Return (X, Y) of the center of cell containing provided text 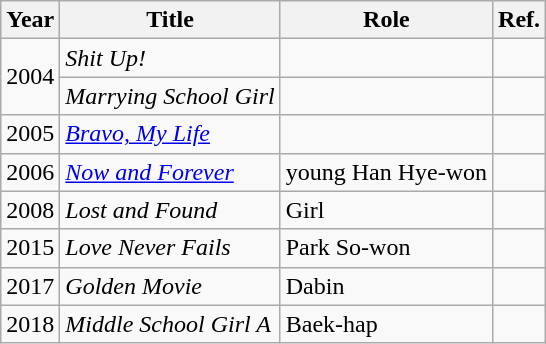
Role (386, 20)
Girl (386, 210)
Shit Up! (170, 58)
Bravo, My Life (170, 134)
2017 (30, 286)
2004 (30, 77)
2008 (30, 210)
Golden Movie (170, 286)
2015 (30, 248)
2018 (30, 324)
2006 (30, 172)
young Han Hye-won (386, 172)
Ref. (520, 20)
Now and Forever (170, 172)
Lost and Found (170, 210)
Year (30, 20)
Love Never Fails (170, 248)
2005 (30, 134)
Middle School Girl A (170, 324)
Title (170, 20)
Park So-won (386, 248)
Marrying School Girl (170, 96)
Dabin (386, 286)
Baek-hap (386, 324)
